Extract the [x, y] coordinate from the center of the cell holding the provided text.  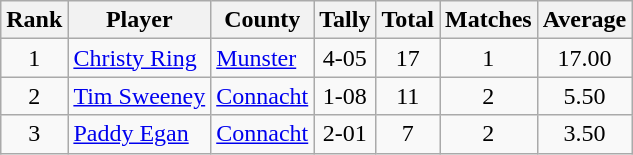
2-01 [345, 134]
7 [408, 134]
Tally [345, 20]
1-08 [345, 96]
Munster [262, 58]
11 [408, 96]
Tim Sweeney [140, 96]
Total [408, 20]
Matches [489, 20]
Player [140, 20]
Christy Ring [140, 58]
5.50 [584, 96]
4-05 [345, 58]
3 [34, 134]
17 [408, 58]
Paddy Egan [140, 134]
3.50 [584, 134]
County [262, 20]
Average [584, 20]
17.00 [584, 58]
Rank [34, 20]
